Scan for the cell matching the given text and deliver its [X, Y] coordinate at center. 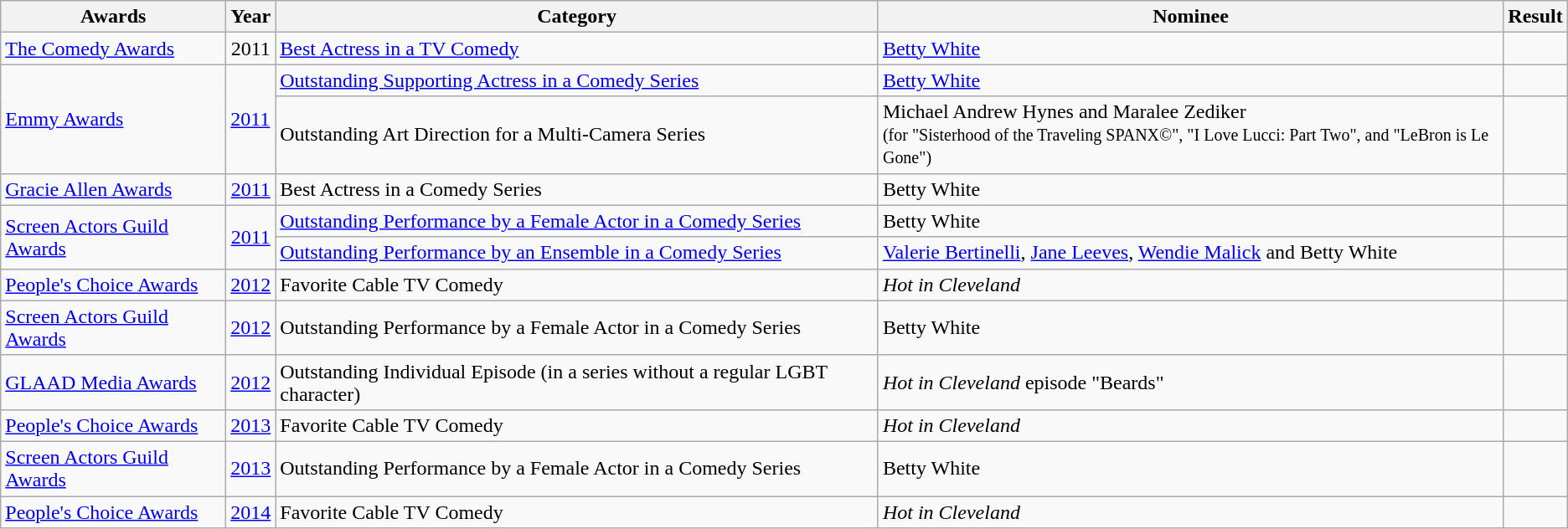
The Comedy Awards [114, 49]
Outstanding Art Direction for a Multi-Camera Series [577, 135]
Michael Andrew Hynes and Maralee Zediker(for "Sisterhood of the Traveling SPANX©", "I Love Lucci: Part Two", and "LeBron is Le Gone") [1190, 135]
Emmy Awards [114, 119]
Outstanding Supporting Actress in a Comedy Series [577, 80]
Valerie Bertinelli, Jane Leeves, Wendie Malick and Betty White [1190, 253]
Category [577, 17]
Year [251, 17]
Gracie Allen Awards [114, 189]
Best Actress in a Comedy Series [577, 189]
GLAAD Media Awards [114, 382]
Result [1535, 17]
2014 [251, 511]
Outstanding Individual Episode (in a series without a regular LGBT character) [577, 382]
Best Actress in a TV Comedy [577, 49]
Outstanding Performance by an Ensemble in a Comedy Series [577, 253]
Nominee [1190, 17]
Awards [114, 17]
Hot in Cleveland episode "Beards" [1190, 382]
